Output the (X, Y) coordinate of the center of the cell containing the given text.  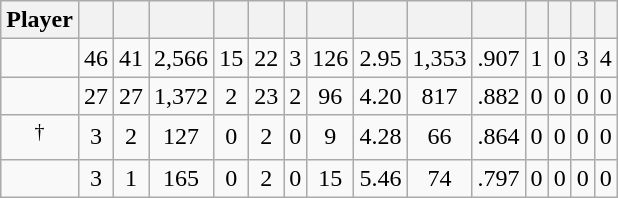
Player (40, 20)
41 (132, 58)
22 (266, 58)
.797 (498, 178)
46 (96, 58)
1,372 (182, 96)
2,566 (182, 58)
165 (182, 178)
.882 (498, 96)
.907 (498, 58)
4.20 (380, 96)
126 (330, 58)
2.95 (380, 58)
66 (440, 138)
4.28 (380, 138)
5.46 (380, 178)
96 (330, 96)
127 (182, 138)
4 (606, 58)
817 (440, 96)
1,353 (440, 58)
.864 (498, 138)
† (40, 138)
23 (266, 96)
74 (440, 178)
9 (330, 138)
